Determine the (x, y) coordinate at the center of the cell enclosing the given text.  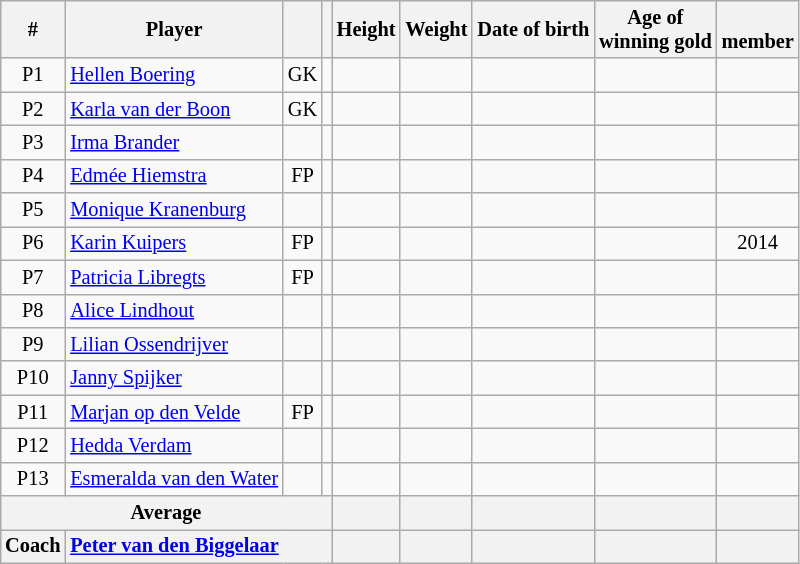
Average (166, 513)
P2 (32, 109)
Irma Brander (174, 142)
P4 (32, 176)
P13 (32, 479)
P8 (32, 311)
Karin Kuipers (174, 243)
Weight (436, 29)
Esmeralda van den Water (174, 479)
Marjan op den Velde (174, 412)
P6 (32, 243)
P10 (32, 378)
Player (174, 29)
P5 (32, 210)
Lilian Ossendrijver (174, 344)
Hedda Verdam (174, 445)
P3 (32, 142)
member (758, 29)
2014 (758, 243)
P1 (32, 75)
Patricia Libregts (174, 277)
Hellen Boering (174, 75)
P12 (32, 445)
Edmée Hiemstra (174, 176)
Date of birth (533, 29)
Age ofwinning gold (655, 29)
P9 (32, 344)
P11 (32, 412)
Janny Spijker (174, 378)
# (32, 29)
Karla van der Boon (174, 109)
Peter van den Biggelaar (198, 546)
Coach (32, 546)
Height (366, 29)
P7 (32, 277)
Alice Lindhout (174, 311)
Monique Kranenburg (174, 210)
